Return (X, Y) of the center of cell containing provided text 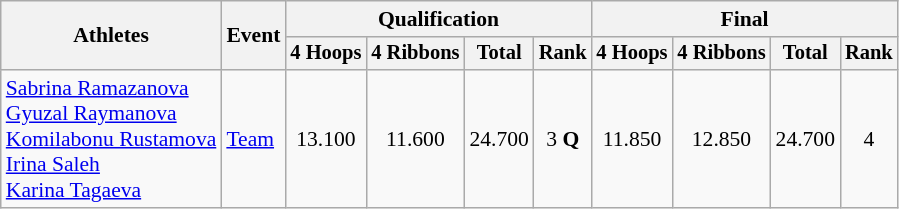
Event (253, 36)
11.600 (415, 139)
4 (869, 139)
Qualification (438, 19)
12.850 (721, 139)
3 Q (563, 139)
Sabrina RamazanovaGyuzal RaymanovaKomilabonu RustamovaIrina SalehKarina Tagaeva (112, 139)
Final (745, 19)
Team (253, 139)
11.850 (632, 139)
Athletes (112, 36)
13.100 (326, 139)
